Extract the (x, y) coordinate from the center of the cell holding the provided text.  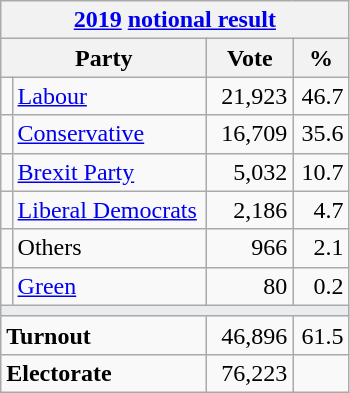
76,223 (250, 373)
61.5 (321, 335)
Vote (250, 58)
5,032 (250, 172)
Liberal Democrats (110, 210)
21,923 (250, 96)
46,896 (250, 335)
35.6 (321, 134)
2,186 (250, 210)
4.7 (321, 210)
46.7 (321, 96)
80 (250, 286)
2.1 (321, 248)
Electorate (104, 373)
Brexit Party (110, 172)
Others (110, 248)
2019 notional result (175, 20)
Green (110, 286)
Turnout (104, 335)
Party (104, 58)
0.2 (321, 286)
16,709 (250, 134)
Conservative (110, 134)
966 (250, 248)
10.7 (321, 172)
Labour (110, 96)
% (321, 58)
